Determine the [x, y] coordinate at the center of the cell enclosing the given text.  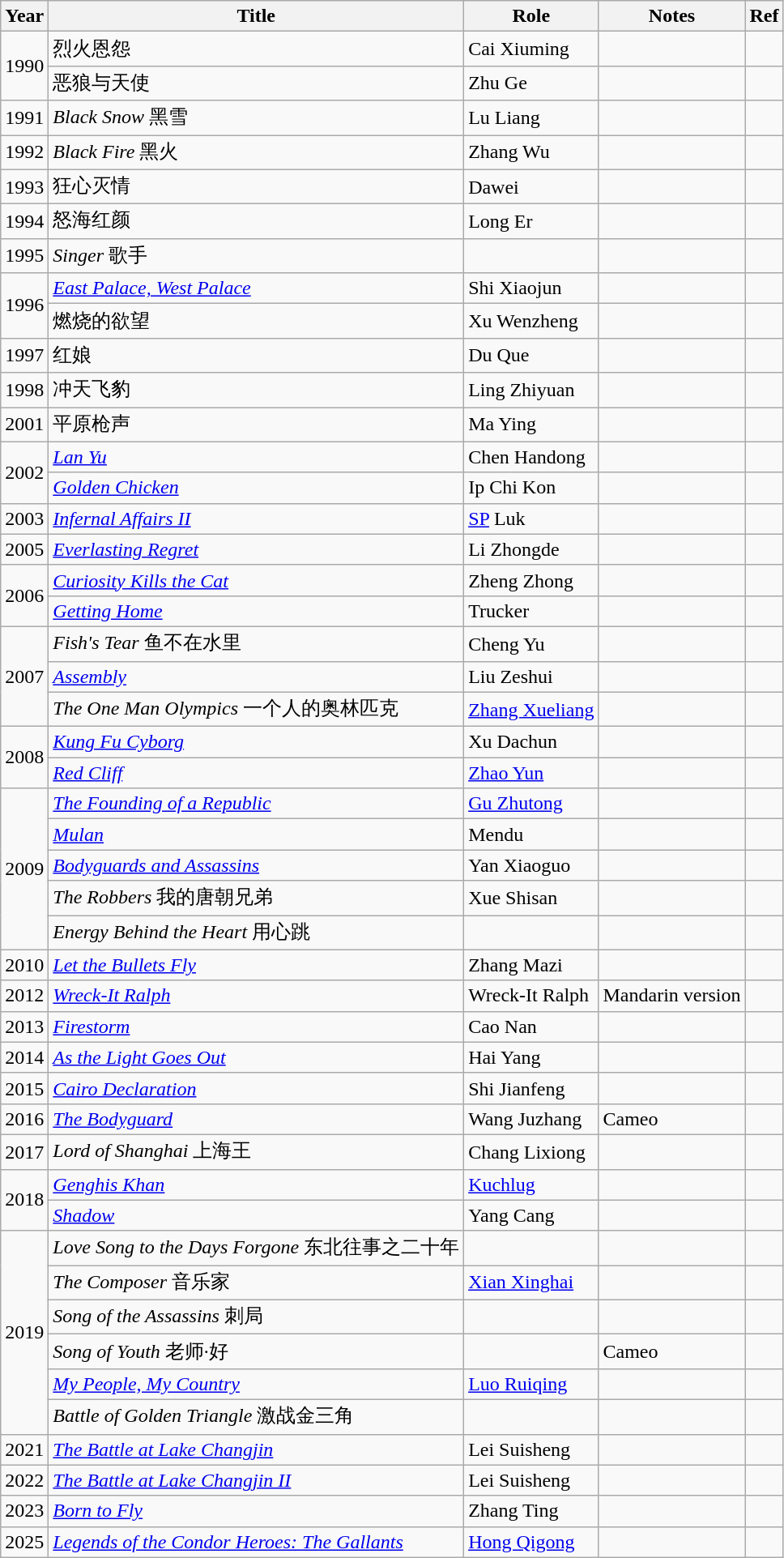
Love Song to the Days Forgone 东北往事之二十年 [256, 1248]
平原枪声 [256, 425]
Genghis Khan [256, 1185]
1992 [24, 152]
My People, My Country [256, 1384]
Lord of Shanghai 上海王 [256, 1152]
Lan Yu [256, 457]
Title [256, 16]
2014 [24, 1057]
Let the Bullets Fly [256, 965]
Cheng Yu [531, 643]
Liu Zeshui [531, 677]
Mendu [531, 834]
Assembly [256, 677]
2013 [24, 1027]
Getting Home [256, 611]
2016 [24, 1119]
怒海红颜 [256, 222]
烈火恩怨 [256, 49]
2008 [24, 758]
2012 [24, 996]
1995 [24, 256]
Xue Shisan [531, 898]
Chang Lixiong [531, 1152]
Zhang Ting [531, 1511]
As the Light Goes Out [256, 1057]
Kung Fu Cyborg [256, 742]
Fish's Tear 鱼不在水里 [256, 643]
The Bodyguard [256, 1119]
2001 [24, 425]
Role [531, 16]
Hai Yang [531, 1057]
2002 [24, 472]
1998 [24, 391]
Black Fire 黑火 [256, 152]
2006 [24, 595]
Mandarin version [672, 996]
The One Man Olympics 一个人的奥林匹克 [256, 710]
The Robbers 我的唐朝兄弟 [256, 898]
Xu Dachun [531, 742]
Yan Xiaoguo [531, 865]
Born to Fly [256, 1511]
冲天飞豹 [256, 391]
The Battle at Lake Changjin [256, 1449]
Ref [765, 16]
Cairo Declaration [256, 1088]
1994 [24, 222]
Cao Nan [531, 1027]
2009 [24, 869]
2025 [24, 1542]
2015 [24, 1088]
East Palace, West Palace [256, 288]
2021 [24, 1449]
1990 [24, 66]
2023 [24, 1511]
2005 [24, 549]
Golden Chicken [256, 488]
Wang Juzhang [531, 1119]
2007 [24, 676]
Notes [672, 16]
Long Er [531, 222]
Bodyguards and Assassins [256, 865]
Zhu Ge [531, 83]
Battle of Golden Triangle 激战金三角 [256, 1416]
Xian Xinghai [531, 1283]
Singer 歌手 [256, 256]
狂心灭情 [256, 186]
Song of the Assassins 刺局 [256, 1317]
Luo Ruiqing [531, 1384]
Shi Jianfeng [531, 1088]
Black Snow 黑雪 [256, 118]
Song of Youth 老师·好 [256, 1351]
Everlasting Regret [256, 549]
2022 [24, 1480]
Yang Cang [531, 1215]
Year [24, 16]
Firestorm [256, 1027]
Hong Qigong [531, 1542]
红娘 [256, 355]
Ling Zhiyuan [531, 391]
恶狼与天使 [256, 83]
Curiosity Kills the Cat [256, 580]
1996 [24, 306]
Cai Xiuming [531, 49]
2019 [24, 1332]
Chen Handong [531, 457]
Zhang Mazi [531, 965]
Red Cliff [256, 773]
2003 [24, 519]
Energy Behind the Heart 用心跳 [256, 933]
Xu Wenzheng [531, 321]
Shadow [256, 1215]
2017 [24, 1152]
Mulan [256, 834]
1997 [24, 355]
1991 [24, 118]
燃烧的欲望 [256, 321]
Zhao Yun [531, 773]
Ip Chi Kon [531, 488]
The Founding of a Republic [256, 804]
1993 [24, 186]
Infernal Affairs II [256, 519]
Dawei [531, 186]
The Composer 音乐家 [256, 1283]
Zhang Wu [531, 152]
2018 [24, 1200]
Shi Xiaojun [531, 288]
The Battle at Lake Changjin II [256, 1480]
Zheng Zhong [531, 580]
Ma Ying [531, 425]
Legends of the Condor Heroes: The Gallants [256, 1542]
Li Zhongde [531, 549]
Zhang Xueliang [531, 710]
Lu Liang [531, 118]
Du Que [531, 355]
Kuchlug [531, 1185]
Trucker [531, 611]
Gu Zhutong [531, 804]
SP Luk [531, 519]
2010 [24, 965]
